Extract the (X, Y) coordinate from the center of the cell holding the provided text.  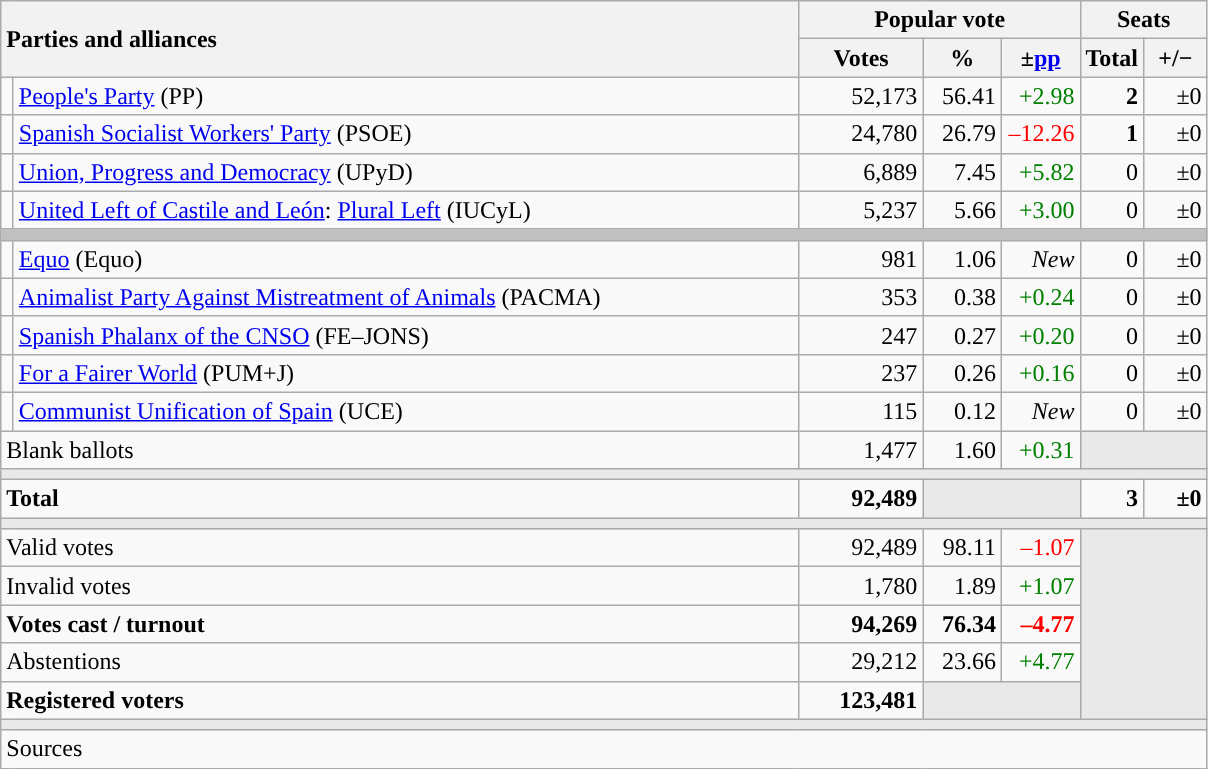
1.06 (962, 259)
Invalid votes (400, 586)
Parties and alliances (400, 39)
Votes (861, 58)
+4.77 (1040, 662)
1 (1112, 134)
123,481 (861, 700)
981 (861, 259)
+1.07 (1040, 586)
98.11 (962, 548)
% (962, 58)
+3.00 (1040, 210)
0.38 (962, 297)
0.27 (962, 335)
6,889 (861, 172)
237 (861, 373)
Popular vote (940, 20)
24,780 (861, 134)
+5.82 (1040, 172)
+2.98 (1040, 96)
0.12 (962, 411)
Spanish Socialist Workers' Party (PSOE) (406, 134)
7.45 (962, 172)
5,237 (861, 210)
Votes cast / turnout (400, 624)
United Left of Castile and León: Plural Left (IUCyL) (406, 210)
0.26 (962, 373)
1,780 (861, 586)
94,269 (861, 624)
76.34 (962, 624)
247 (861, 335)
–1.07 (1040, 548)
56.41 (962, 96)
+/− (1176, 58)
Registered voters (400, 700)
Animalist Party Against Mistreatment of Animals (PACMA) (406, 297)
26.79 (962, 134)
+0.24 (1040, 297)
353 (861, 297)
People's Party (PP) (406, 96)
5.66 (962, 210)
23.66 (962, 662)
Union, Progress and Democracy (UPyD) (406, 172)
1.60 (962, 449)
1.89 (962, 586)
3 (1112, 499)
For a Fairer World (PUM+J) (406, 373)
Communist Unification of Spain (UCE) (406, 411)
Equo (Equo) (406, 259)
Blank ballots (400, 449)
+0.20 (1040, 335)
±pp (1040, 58)
29,212 (861, 662)
Sources (604, 749)
115 (861, 411)
Spanish Phalanx of the CNSO (FE–JONS) (406, 335)
2 (1112, 96)
–4.77 (1040, 624)
Valid votes (400, 548)
52,173 (861, 96)
1,477 (861, 449)
–12.26 (1040, 134)
+0.16 (1040, 373)
Abstentions (400, 662)
+0.31 (1040, 449)
Seats (1144, 20)
